Find where the given text appears and provide that cell's center as (x, y) coordinate. 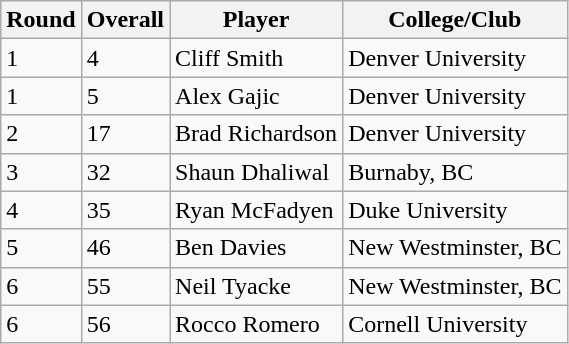
Brad Richardson (256, 134)
Alex Gajic (256, 96)
56 (125, 324)
35 (125, 210)
3 (41, 172)
Duke University (455, 210)
Shaun Dhaliwal (256, 172)
46 (125, 248)
Rocco Romero (256, 324)
Round (41, 20)
Cornell University (455, 324)
Player (256, 20)
Ryan McFadyen (256, 210)
32 (125, 172)
Overall (125, 20)
College/Club (455, 20)
55 (125, 286)
Cliff Smith (256, 58)
Burnaby, BC (455, 172)
Ben Davies (256, 248)
Neil Tyacke (256, 286)
17 (125, 134)
2 (41, 134)
